Determine the [X, Y] coordinate at the center of the cell enclosing the given text.  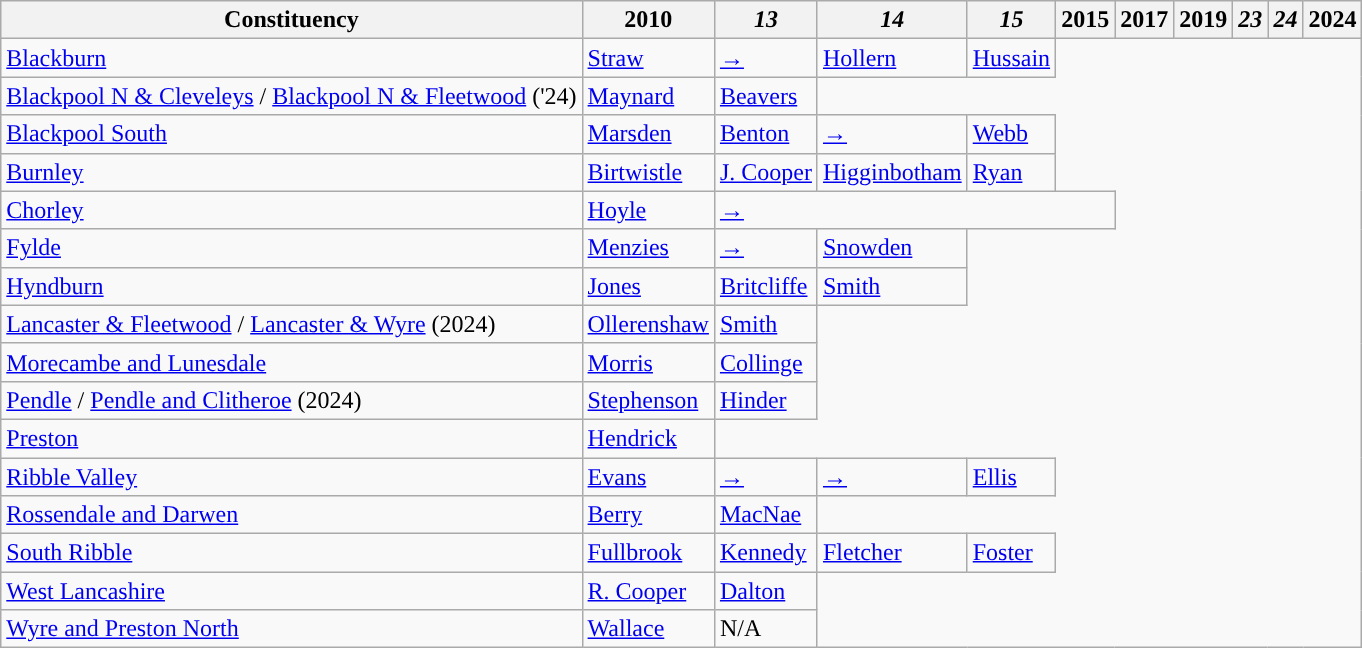
Straw [648, 58]
Snowden [892, 248]
2024 [1332, 20]
South Ribble [292, 553]
West Lancashire [292, 591]
Fullbrook [648, 553]
2010 [648, 20]
Hyndburn [292, 286]
Burnley [292, 172]
24 [1286, 20]
23 [1250, 20]
2019 [1204, 20]
Stephenson [648, 400]
14 [892, 20]
Kennedy [766, 553]
Beavers [766, 96]
Pendle / Pendle and Clitheroe (2024) [292, 400]
Lancaster & Fleetwood / Lancaster & Wyre (2024) [292, 324]
Chorley [292, 210]
Ryan [1011, 172]
MacNae [766, 515]
Hollern [892, 58]
Preston [292, 438]
Birtwistle [648, 172]
Morecambe and Lunesdale [292, 362]
Rossendale and Darwen [292, 515]
Higginbotham [892, 172]
Menzies [648, 248]
15 [1011, 20]
Ribble Valley [292, 477]
Blackpool South [292, 134]
Hinder [766, 400]
Foster [1011, 553]
Marsden [648, 134]
N/A [766, 629]
Hendrick [648, 438]
Hussain [1011, 58]
Evans [648, 477]
Jones [648, 286]
13 [766, 20]
J. Cooper [766, 172]
Webb [1011, 134]
Fylde [292, 248]
2015 [1086, 20]
Hoyle [648, 210]
Ollerenshaw [648, 324]
Wyre and Preston North [292, 629]
Berry [648, 515]
Maynard [648, 96]
Ellis [1011, 477]
Fletcher [892, 553]
Blackburn [292, 58]
Benton [766, 134]
Wallace [648, 629]
Constituency [292, 20]
Blackpool N & Cleveleys / Blackpool N & Fleetwood ('24) [292, 96]
Morris [648, 362]
Collinge [766, 362]
Dalton [766, 591]
R. Cooper [648, 591]
2017 [1144, 20]
Britcliffe [766, 286]
